For the text-containing cell, return its midpoint in (X, Y) coordinate format. 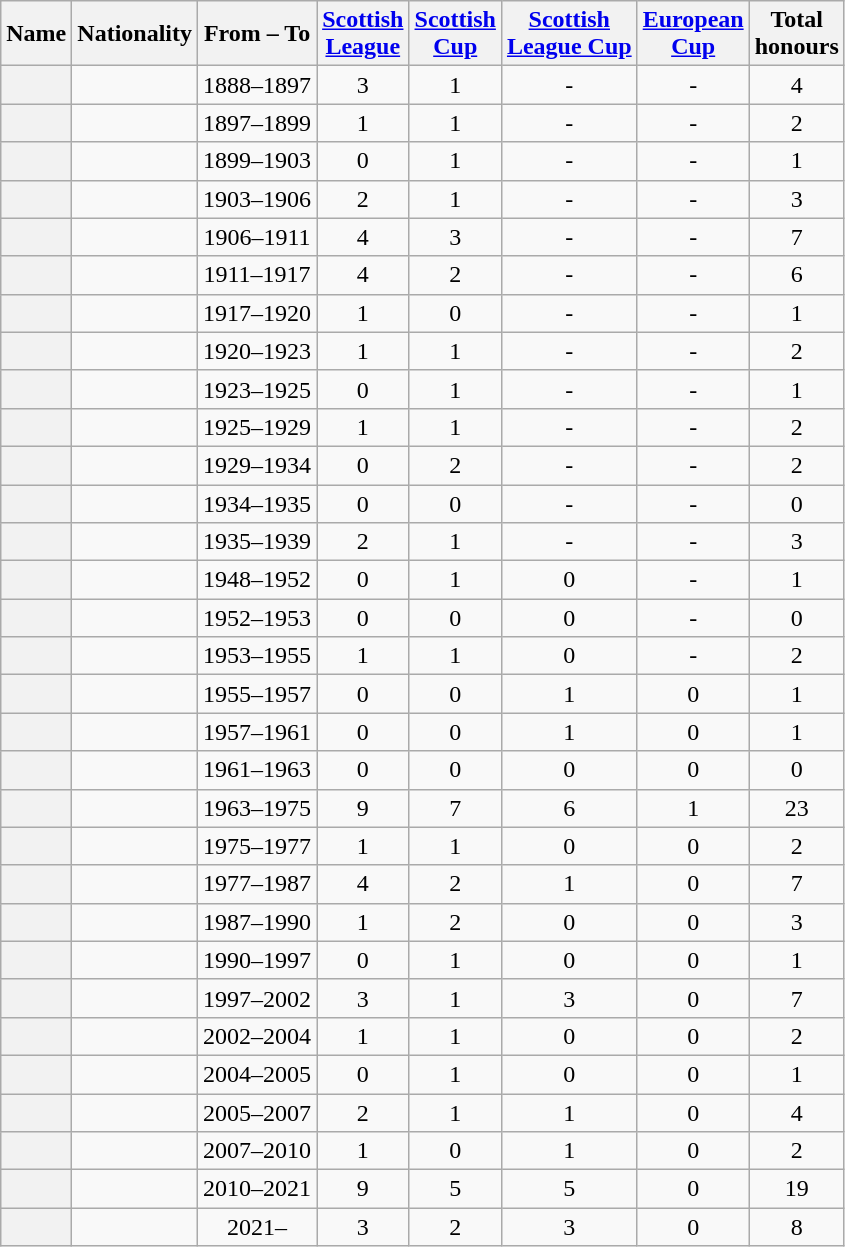
1917–1920 (258, 313)
1952–1953 (258, 618)
1957–1961 (258, 732)
From – To (258, 34)
1899–1903 (258, 161)
8 (796, 1227)
1903–1906 (258, 199)
ScottishLeague (363, 34)
1961–1963 (258, 770)
2004–2005 (258, 1074)
1923–1925 (258, 389)
1920–1923 (258, 351)
Name (36, 34)
ScottishCup (455, 34)
EuropeanCup (693, 34)
2002–2004 (258, 1036)
1934–1935 (258, 503)
1977–1987 (258, 884)
2021– (258, 1227)
1997–2002 (258, 998)
ScottishLeague Cup (569, 34)
1975–1977 (258, 846)
2007–2010 (258, 1151)
1955–1957 (258, 694)
Totalhonours (796, 34)
1911–1917 (258, 275)
1925–1929 (258, 427)
2005–2007 (258, 1113)
Nationality (135, 34)
1906–1911 (258, 237)
1990–1997 (258, 960)
1953–1955 (258, 656)
23 (796, 808)
1963–1975 (258, 808)
1897–1899 (258, 123)
2010–2021 (258, 1189)
1929–1934 (258, 465)
1935–1939 (258, 542)
19 (796, 1189)
1948–1952 (258, 580)
1987–1990 (258, 922)
1888–1897 (258, 85)
